Scan for the cell matching the given text and deliver its (X, Y) coordinate at center. 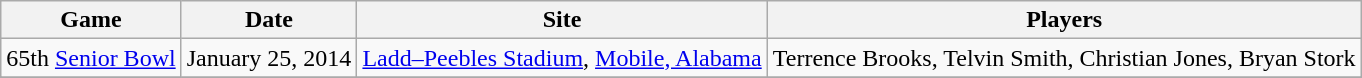
Site (562, 20)
January 25, 2014 (269, 58)
65th Senior Bowl (91, 58)
Date (269, 20)
Ladd–Peebles Stadium, Mobile, Alabama (562, 58)
Players (1064, 20)
Game (91, 20)
Terrence Brooks, Telvin Smith, Christian Jones, Bryan Stork (1064, 58)
